For the text-containing cell, return its midpoint in (x, y) coordinate format. 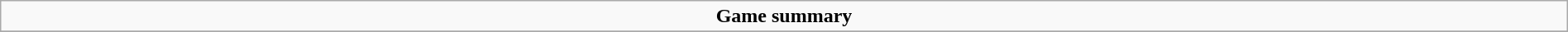
Game summary (784, 16)
